Identify which cell holds the provided text, then report its [x, y] central coordinate. 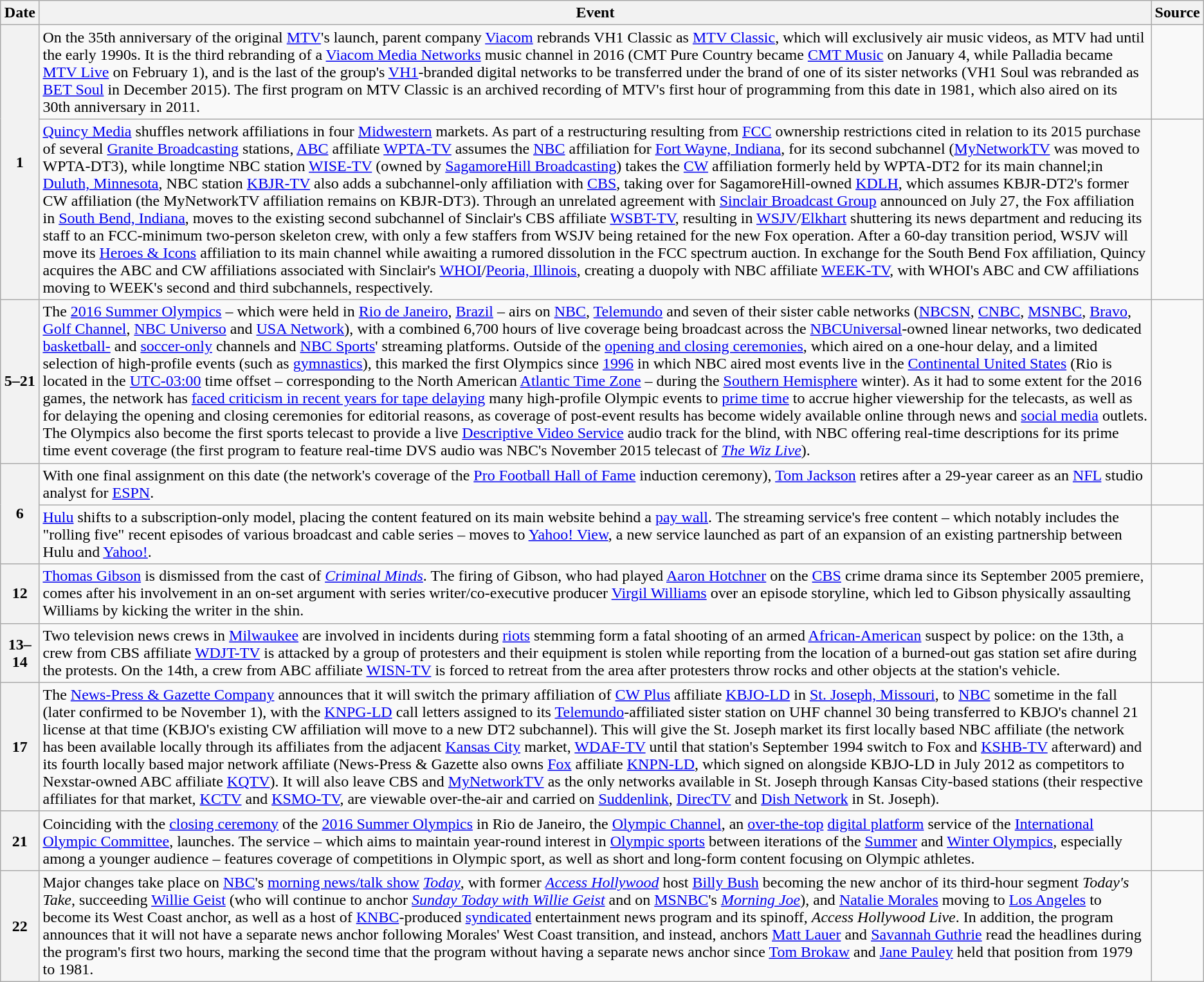
12 [20, 594]
Event [596, 13]
Date [20, 13]
17 [20, 747]
6 [20, 513]
5–21 [20, 381]
21 [20, 841]
13–14 [20, 653]
22 [20, 926]
Source [1177, 13]
1 [20, 162]
